Scan for the cell matching the given text and deliver its [X, Y] coordinate at center. 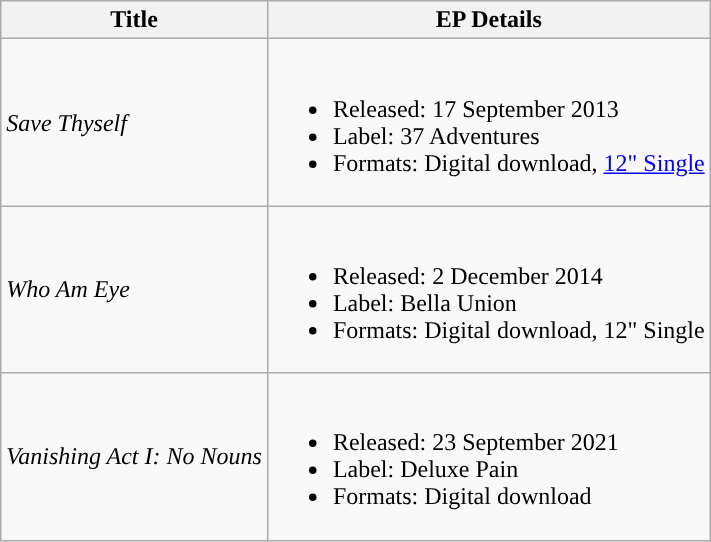
Title [134, 20]
Released: 2 December 2014Label: Bella UnionFormats: Digital download, 12" Single [488, 290]
Released: 17 September 2013Label: 37 AdventuresFormats: Digital download, 12" Single [488, 122]
Save Thyself [134, 122]
EP Details [488, 20]
Released: 23 September 2021Label: Deluxe PainFormats: Digital download [488, 456]
Who Am Eye [134, 290]
Vanishing Act I: No Nouns [134, 456]
